Determine the (X, Y) coordinate at the center of the cell enclosing the given text.  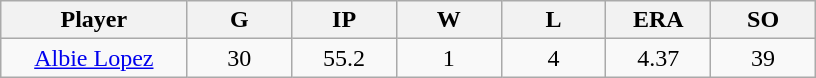
55.2 (344, 58)
W (448, 20)
L (554, 20)
4 (554, 58)
IP (344, 20)
Player (94, 20)
39 (764, 58)
Albie Lopez (94, 58)
4.37 (658, 58)
ERA (658, 20)
1 (448, 58)
G (240, 20)
SO (764, 20)
30 (240, 58)
